Return [x, y] of the center of cell containing provided text 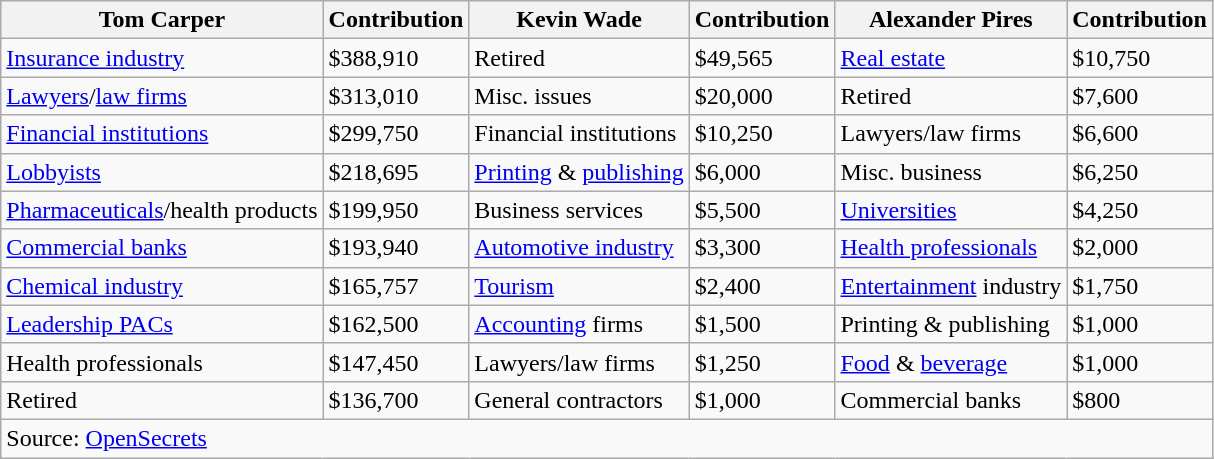
$4,250 [1140, 210]
$1,250 [762, 362]
Business services [579, 210]
$800 [1140, 400]
Tourism [579, 286]
$5,500 [762, 210]
$10,750 [1140, 58]
$2,400 [762, 286]
$49,565 [762, 58]
$6,600 [1140, 134]
Source: OpenSecrets [607, 438]
$218,695 [396, 172]
$388,910 [396, 58]
Kevin Wade [579, 20]
$162,500 [396, 324]
$7,600 [1140, 96]
$6,250 [1140, 172]
Food & beverage [951, 362]
$1,750 [1140, 286]
Misc. business [951, 172]
$165,757 [396, 286]
$199,950 [396, 210]
Chemical industry [162, 286]
$6,000 [762, 172]
$136,700 [396, 400]
Misc. issues [579, 96]
$1,500 [762, 324]
Tom Carper [162, 20]
$10,250 [762, 134]
Real estate [951, 58]
Universities [951, 210]
$147,450 [396, 362]
Lobbyists [162, 172]
Pharmaceuticals/health products [162, 210]
Insurance industry [162, 58]
$193,940 [396, 248]
Entertainment industry [951, 286]
Automotive industry [579, 248]
$313,010 [396, 96]
Leadership PACs [162, 324]
Alexander Pires [951, 20]
Accounting firms [579, 324]
$299,750 [396, 134]
$2,000 [1140, 248]
$3,300 [762, 248]
General contractors [579, 400]
$20,000 [762, 96]
